Scan for the cell matching the given text and deliver its (x, y) coordinate at center. 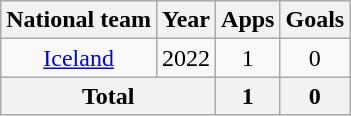
Apps (248, 20)
Iceland (79, 58)
2022 (186, 58)
Year (186, 20)
National team (79, 20)
Goals (315, 20)
Total (108, 96)
